Detect which cell encompasses the target text, then output its [x, y] center coordinate. 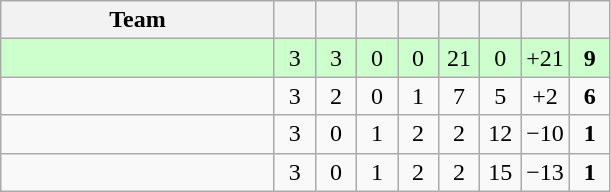
5 [500, 96]
−10 [546, 134]
21 [460, 58]
12 [500, 134]
−13 [546, 172]
+21 [546, 58]
15 [500, 172]
Team [138, 20]
6 [590, 96]
+2 [546, 96]
7 [460, 96]
9 [590, 58]
